Output the [x, y] coordinate of the center of the cell containing the given text.  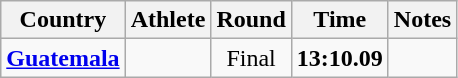
Guatemala [63, 58]
Notes [422, 20]
Athlete [168, 20]
Time [340, 20]
Round [251, 20]
13:10.09 [340, 58]
Country [63, 20]
Final [251, 58]
